Find where the given text appears and provide that cell's center as (x, y) coordinate. 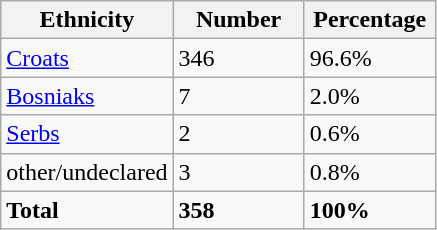
96.6% (370, 58)
100% (370, 210)
Bosniaks (87, 96)
Ethnicity (87, 20)
other/undeclared (87, 172)
358 (238, 210)
Percentage (370, 20)
Total (87, 210)
2.0% (370, 96)
7 (238, 96)
Serbs (87, 134)
2 (238, 134)
Number (238, 20)
Croats (87, 58)
0.8% (370, 172)
0.6% (370, 134)
346 (238, 58)
3 (238, 172)
